Find where the given text appears and provide that cell's center as (X, Y) coordinate. 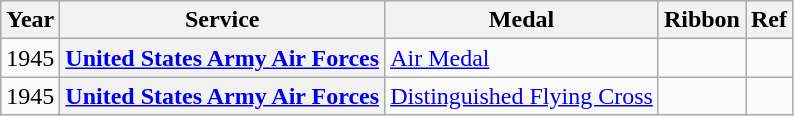
Medal (522, 20)
Year (30, 20)
Distinguished Flying Cross (522, 96)
Service (222, 20)
Air Medal (522, 58)
Ref (770, 20)
Ribbon (702, 20)
